Return (X, Y) of the center of cell containing provided text 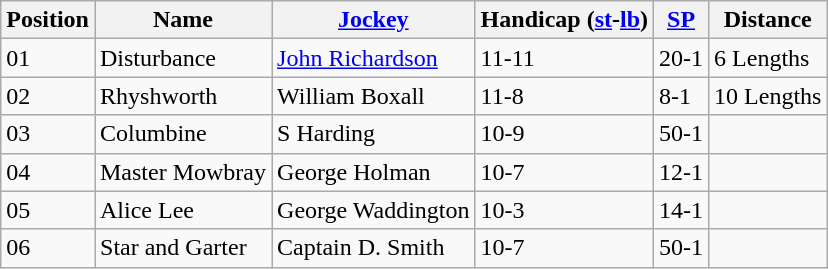
Distance (768, 20)
Disturbance (182, 58)
Star and Garter (182, 248)
Jockey (374, 20)
01 (48, 58)
10-9 (564, 134)
Handicap (st-lb) (564, 20)
S Harding (374, 134)
11-8 (564, 96)
11-11 (564, 58)
William Boxall (374, 96)
12-1 (682, 172)
20-1 (682, 58)
Master Mowbray (182, 172)
03 (48, 134)
04 (48, 172)
6 Lengths (768, 58)
06 (48, 248)
Rhyshworth (182, 96)
George Holman (374, 172)
8-1 (682, 96)
10-3 (564, 210)
SP (682, 20)
05 (48, 210)
14-1 (682, 210)
Columbine (182, 134)
Alice Lee (182, 210)
Position (48, 20)
10 Lengths (768, 96)
Name (182, 20)
John Richardson (374, 58)
Captain D. Smith (374, 248)
George Waddington (374, 210)
02 (48, 96)
